For the text-containing cell, return its midpoint in (X, Y) coordinate format. 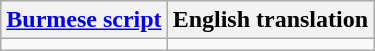
Burmese script (84, 20)
English translation (270, 20)
